Return the (x, y) coordinate for the center point of the cell that contains the specified text.  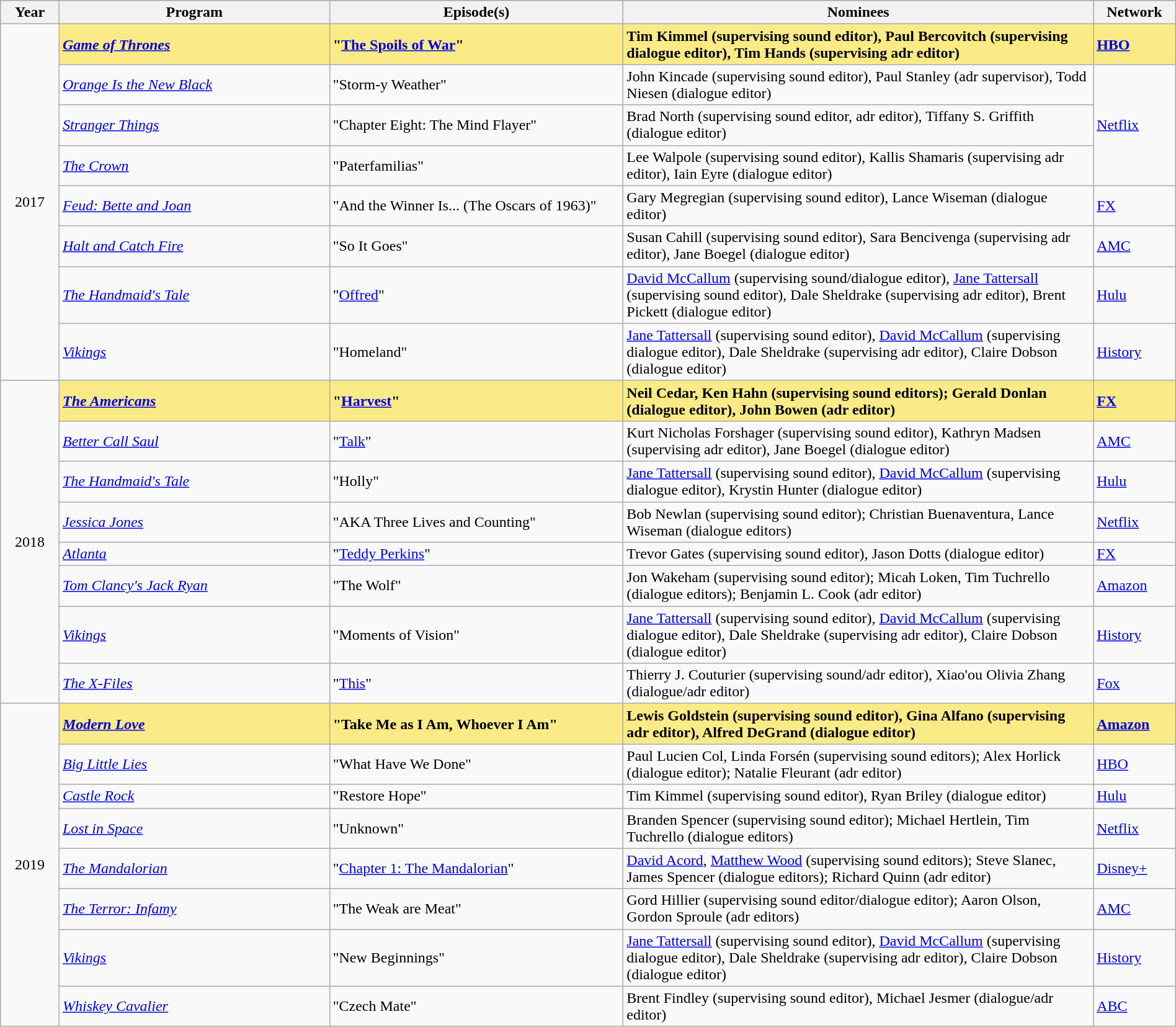
"Take Me as I Am, Whoever I Am" (476, 724)
"The Spoils of War" (476, 45)
Gary Megregian (supervising sound editor), Lance Wiseman (dialogue editor) (858, 206)
The Mandalorian (194, 869)
Jon Wakeham (supervising sound editor); Micah Loken, Tim Tuchrello (dialogue editors); Benjamin L. Cook (adr editor) (858, 586)
Kurt Nicholas Forshager (supervising sound editor), Kathryn Madsen (supervising adr editor), Jane Boegel (dialogue editor) (858, 441)
Big Little Lies (194, 765)
Branden Spencer (supervising sound editor); Michael Hertlein, Tim Tuchrello (dialogue editors) (858, 828)
Disney+ (1135, 869)
"Harvest" (476, 401)
Fox (1135, 684)
"What Have We Done" (476, 765)
Year (30, 12)
Episode(s) (476, 12)
2019 (30, 865)
"Restore Hope" (476, 796)
Tom Clancy's Jack Ryan (194, 586)
Lee Walpole (supervising sound editor), Kallis Shamaris (supervising adr editor), Iain Eyre (dialogue editor) (858, 165)
Tim Kimmel (supervising sound editor), Paul Bercovitch (supervising dialogue editor), Tim Hands (supervising adr editor) (858, 45)
Jane Tattersall (supervising sound editor), David McCallum (supervising dialogue editor), Krystin Hunter (dialogue editor) (858, 482)
"Talk" (476, 441)
2018 (30, 542)
Whiskey Cavalier (194, 1007)
Network (1135, 12)
"Homeland" (476, 352)
Bob Newlan (supervising sound editor); Christian Buenaventura, Lance Wiseman (dialogue editors) (858, 521)
"New Beginnings" (476, 957)
The Crown (194, 165)
David Acord, Matthew Wood (supervising sound editors); Steve Slanec, James Spencer (dialogue editors); Richard Quinn (adr editor) (858, 869)
"And the Winner Is... (The Oscars of 1963)" (476, 206)
"The Weak are Meat" (476, 908)
Jessica Jones (194, 521)
"Holly" (476, 482)
"Chapter 1: The Mandalorian" (476, 869)
"AKA Three Lives and Counting" (476, 521)
Modern Love (194, 724)
Feud: Bette and Joan (194, 206)
Better Call Saul (194, 441)
"Storm-y Weather" (476, 84)
John Kincade (supervising sound editor), Paul Stanley (adr supervisor), Todd Niesen (dialogue editor) (858, 84)
Brad North (supervising sound editor, adr editor), Tiffany S. Griffith (dialogue editor) (858, 125)
"Teddy Perkins" (476, 554)
The Americans (194, 401)
Susan Cahill (supervising sound editor), Sara Bencivenga (supervising adr editor), Jane Boegel (dialogue editor) (858, 246)
"So It Goes" (476, 246)
"Unknown" (476, 828)
The Terror: Infamy (194, 908)
Gord Hillier (supervising sound editor/dialogue editor); Aaron Olson, Gordon Sproule (adr editors) (858, 908)
Program (194, 12)
Game of Thrones (194, 45)
Neil Cedar, Ken Hahn (supervising sound editors); Gerald Donlan (dialogue editor), John Bowen (adr editor) (858, 401)
Nominees (858, 12)
Tim Kimmel (supervising sound editor), Ryan Briley (dialogue editor) (858, 796)
The X-Files (194, 684)
Trevor Gates (supervising sound editor), Jason Dotts (dialogue editor) (858, 554)
Stranger Things (194, 125)
Brent Findley (supervising sound editor), Michael Jesmer (dialogue/adr editor) (858, 1007)
Lewis Goldstein (supervising sound editor), Gina Alfano (supervising adr editor), Alfred DeGrand (dialogue editor) (858, 724)
Atlanta (194, 554)
"Czech Mate" (476, 1007)
ABC (1135, 1007)
Paul Lucien Col, Linda Forsén (supervising sound editors); Alex Horlick (dialogue editor); Natalie Fleurant (adr editor) (858, 765)
"Chapter Eight: The Mind Flayer" (476, 125)
Lost in Space (194, 828)
"Offred" (476, 295)
"The Wolf" (476, 586)
"This" (476, 684)
Orange Is the New Black (194, 84)
"Paterfamilias" (476, 165)
Halt and Catch Fire (194, 246)
"Moments of Vision" (476, 635)
2017 (30, 202)
Castle Rock (194, 796)
Thierry J. Couturier (supervising sound/adr editor), Xiao'ou Olivia Zhang (dialogue/adr editor) (858, 684)
